Provide the [X, Y] coordinate of the cell's center where the given text is located.  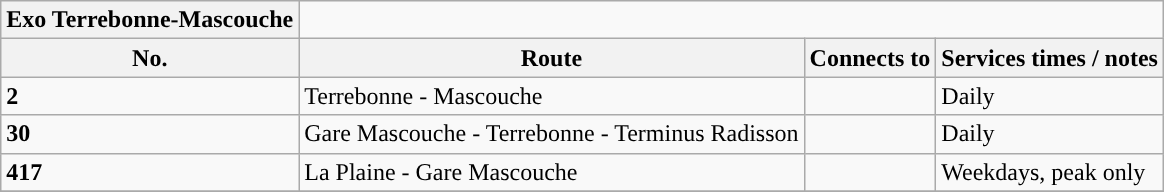
Route [552, 58]
La Plaine - Gare Mascouche [552, 172]
Services times / notes [1050, 58]
30 [150, 134]
Gare Mascouche - Terrebonne - Terminus Radisson [552, 134]
No. [150, 58]
Terrebonne - Mascouche [552, 96]
417 [150, 172]
Weekdays, peak only [1050, 172]
Connects to [870, 58]
2 [150, 96]
Exo Terrebonne-Mascouche [150, 20]
